Scan for the cell matching the given text and deliver its [X, Y] coordinate at center. 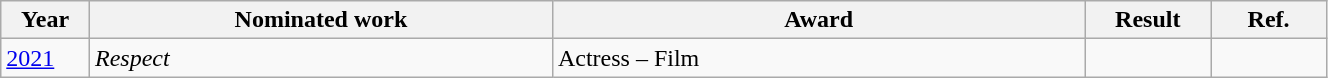
Award [818, 20]
2021 [46, 58]
Result [1148, 20]
Respect [320, 58]
Ref. [1269, 20]
Year [46, 20]
Nominated work [320, 20]
Actress – Film [818, 58]
